Detect which cell encompasses the target text, then output its [X, Y] center coordinate. 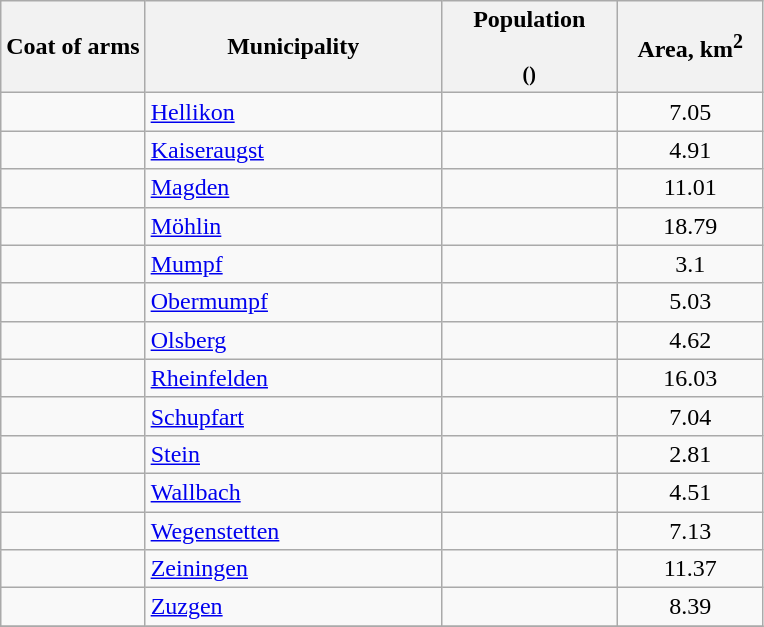
Olsberg [293, 340]
Zuzgen [293, 607]
18.79 [690, 226]
Möhlin [293, 226]
11.01 [690, 188]
Hellikon [293, 112]
Obermumpf [293, 302]
2.81 [690, 454]
4.51 [690, 492]
Population() [529, 47]
7.04 [690, 416]
11.37 [690, 569]
Zeiningen [293, 569]
16.03 [690, 378]
Area, km2 [690, 47]
Mumpf [293, 264]
3.1 [690, 264]
Rheinfelden [293, 378]
Magden [293, 188]
Stein [293, 454]
Wallbach [293, 492]
8.39 [690, 607]
5.03 [690, 302]
Kaiseraugst [293, 150]
Coat of arms [73, 47]
4.62 [690, 340]
4.91 [690, 150]
7.05 [690, 112]
Schupfart [293, 416]
Municipality [293, 47]
Wegenstetten [293, 531]
7.13 [690, 531]
